Return (X, Y) of the center of cell containing provided text 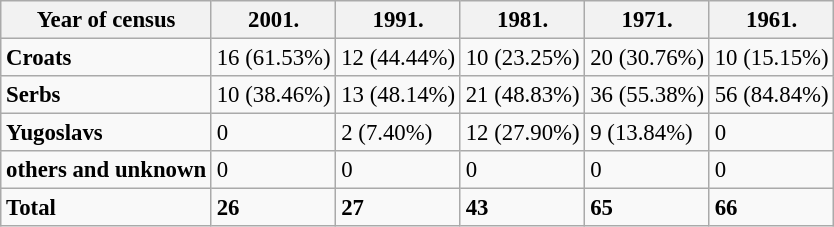
10 (15.15%) (771, 58)
Yugoslavs (106, 133)
12 (44.44%) (398, 58)
1991. (398, 20)
43 (522, 208)
12 (27.90%) (522, 133)
1971. (647, 20)
13 (48.14%) (398, 95)
1981. (522, 20)
26 (273, 208)
66 (771, 208)
36 (55.38%) (647, 95)
9 (13.84%) (647, 133)
20 (30.76%) (647, 58)
1961. (771, 20)
16 (61.53%) (273, 58)
10 (38.46%) (273, 95)
10 (23.25%) (522, 58)
2001. (273, 20)
56 (84.84%) (771, 95)
Total (106, 208)
Year of census (106, 20)
21 (48.83%) (522, 95)
27 (398, 208)
Serbs (106, 95)
Croats (106, 58)
2 (7.40%) (398, 133)
others and unknown (106, 170)
65 (647, 208)
